Provide the [X, Y] coordinate of the cell's center where the given text is located.  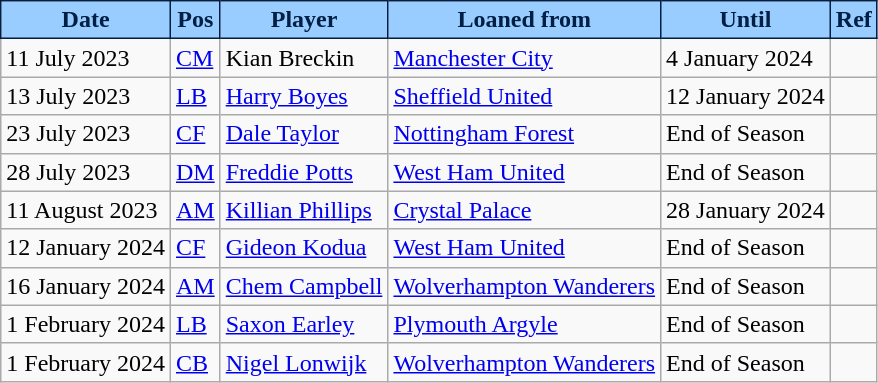
Date [86, 20]
Killian Phillips [304, 210]
DM [195, 172]
Loaned from [524, 20]
Kian Breckin [304, 58]
Sheffield United [524, 96]
Saxon Earley [304, 324]
Nottingham Forest [524, 134]
11 August 2023 [86, 210]
11 July 2023 [86, 58]
Gideon Kodua [304, 248]
Chem Campbell [304, 286]
28 January 2024 [746, 210]
Dale Taylor [304, 134]
Manchester City [524, 58]
Pos [195, 20]
Player [304, 20]
Ref [854, 20]
16 January 2024 [86, 286]
Crystal Palace [524, 210]
4 January 2024 [746, 58]
Nigel Lonwijk [304, 362]
CB [195, 362]
13 July 2023 [86, 96]
28 July 2023 [86, 172]
Until [746, 20]
Harry Boyes [304, 96]
Plymouth Argyle [524, 324]
Freddie Potts [304, 172]
CM [195, 58]
23 July 2023 [86, 134]
